Search for the cell housing the specified text and yield its [X, Y] center coordinate. 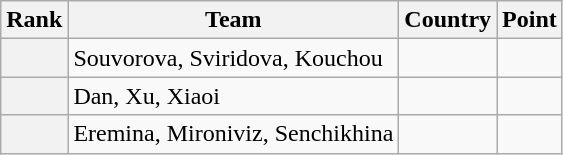
Souvorova, Sviridova, Kouchou [234, 58]
Eremina, Mironiviz, Senchikhina [234, 134]
Dan, Xu, Xiaoi [234, 96]
Team [234, 20]
Rank [34, 20]
Country [448, 20]
Point [530, 20]
